Extract the (x, y) coordinate from the center of the cell holding the provided text.  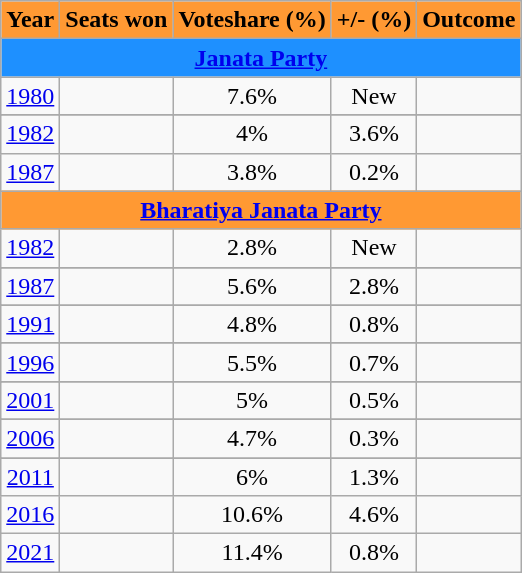
1991 (30, 324)
1980 (30, 96)
0.7% (374, 362)
7.6% (252, 96)
5.5% (252, 362)
Bharatiya Janata Party (261, 210)
4% (252, 134)
Year (30, 20)
Janata Party (261, 58)
4.8% (252, 324)
2006 (30, 438)
11.4% (252, 553)
0.5% (374, 400)
5% (252, 400)
2001 (30, 400)
Voteshare (%) (252, 20)
2011 (30, 477)
1996 (30, 362)
5.6% (252, 286)
10.6% (252, 515)
4.6% (374, 515)
3.8% (252, 172)
4.7% (252, 438)
+/- (%) (374, 20)
2016 (30, 515)
0.3% (374, 438)
0.2% (374, 172)
6% (252, 477)
Seats won (116, 20)
3.6% (374, 134)
1.3% (374, 477)
Outcome (469, 20)
2021 (30, 553)
